Return (X, Y) of the center of cell containing provided text 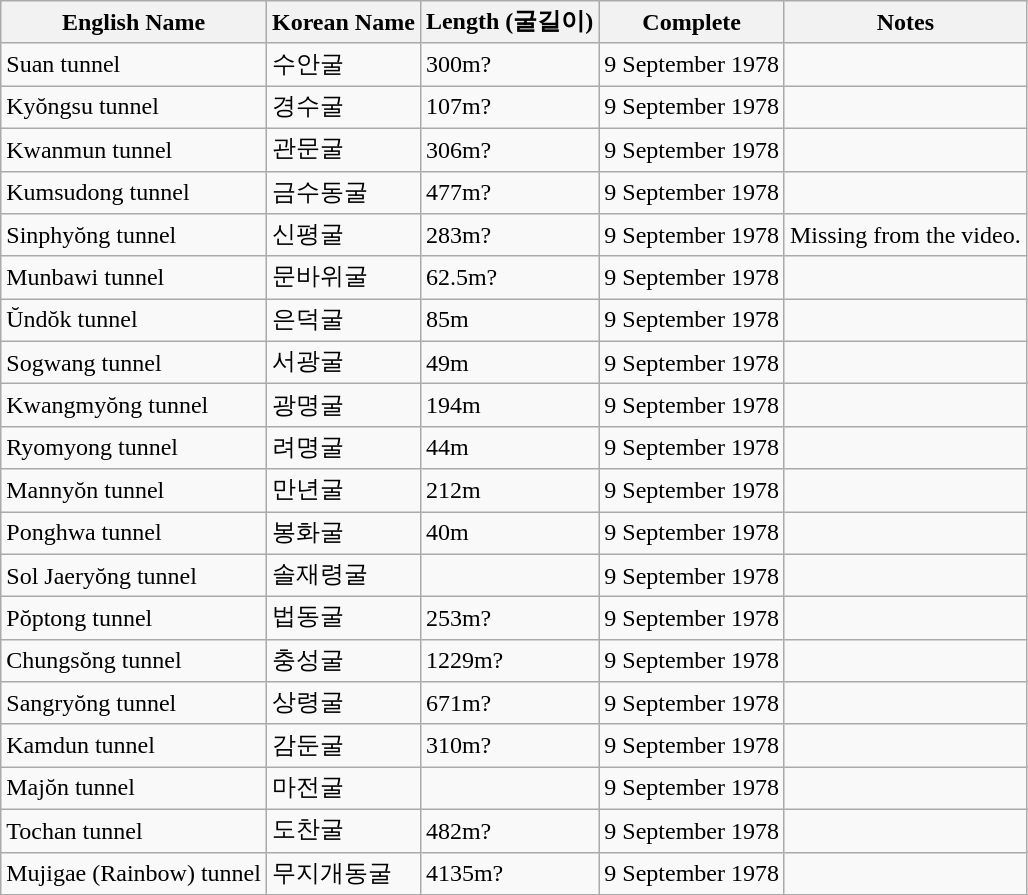
Sangryŏng tunnel (134, 704)
62.5m? (509, 278)
482m? (509, 830)
충성굴 (343, 660)
477m? (509, 192)
40m (509, 534)
49m (509, 362)
Kwangmyŏng tunnel (134, 406)
1229m? (509, 660)
212m (509, 490)
Sol Jaeryŏng tunnel (134, 576)
310m? (509, 746)
Korean Name (343, 22)
Kumsudong tunnel (134, 192)
Ŭndŏk tunnel (134, 320)
솔재령굴 (343, 576)
은덕굴 (343, 320)
85m (509, 320)
Mannyŏn tunnel (134, 490)
려명굴 (343, 448)
Kwanmun tunnel (134, 150)
Sogwang tunnel (134, 362)
Ryomyong tunnel (134, 448)
300m? (509, 64)
Pŏptong tunnel (134, 618)
Munbawi tunnel (134, 278)
Kamdun tunnel (134, 746)
경수굴 (343, 108)
Chungsŏng tunnel (134, 660)
Sinphyŏng tunnel (134, 236)
서광굴 (343, 362)
관문굴 (343, 150)
671m? (509, 704)
Mujigae (Rainbow) tunnel (134, 874)
봉화굴 (343, 534)
법동굴 (343, 618)
만년굴 (343, 490)
306m? (509, 150)
신평굴 (343, 236)
문바위굴 (343, 278)
도찬굴 (343, 830)
수안굴 (343, 64)
Notes (905, 22)
44m (509, 448)
283m? (509, 236)
금수동굴 (343, 192)
감둔굴 (343, 746)
253m? (509, 618)
Missing from the video. (905, 236)
Tochan tunnel (134, 830)
광명굴 (343, 406)
마전굴 (343, 788)
English Name (134, 22)
4135m? (509, 874)
Majŏn tunnel (134, 788)
194m (509, 406)
무지개동굴 (343, 874)
Complete (692, 22)
Suan tunnel (134, 64)
Ponghwa tunnel (134, 534)
107m? (509, 108)
Length (굴길이) (509, 22)
Kyŏngsu tunnel (134, 108)
상령굴 (343, 704)
